From the cell containing the given text, extract its center point as [X, Y] coordinate. 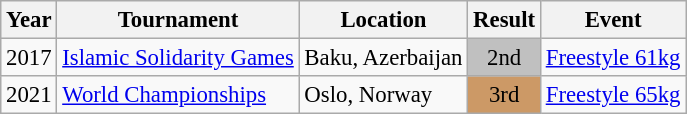
3rd [504, 95]
Tournament [178, 20]
Baku, Azerbaijan [384, 58]
Location [384, 20]
Freestyle 61kg [612, 58]
2nd [504, 58]
Oslo, Norway [384, 95]
World Championships [178, 95]
Islamic Solidarity Games [178, 58]
Year [29, 20]
Result [504, 20]
2017 [29, 58]
Freestyle 65kg [612, 95]
Event [612, 20]
2021 [29, 95]
